Provide the (x, y) coordinate of the cell's center where the given text is located.  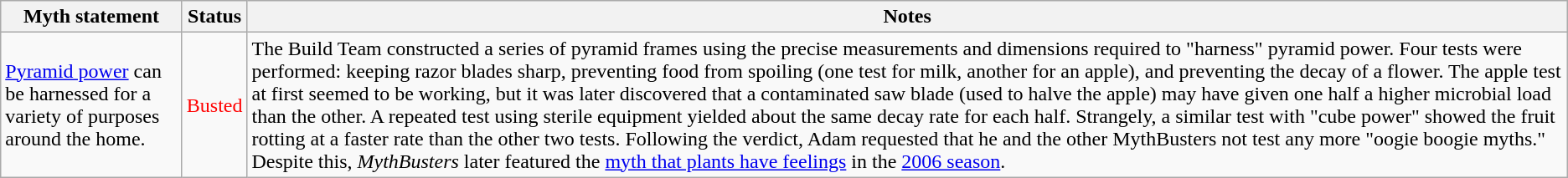
Pyramid power can be harnessed for a variety of purposes around the home. (92, 105)
Busted (214, 105)
Myth statement (92, 17)
Status (214, 17)
Notes (907, 17)
